From the cell containing the given text, extract its center point as [x, y] coordinate. 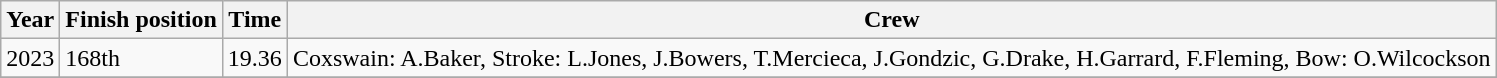
Year [30, 20]
Crew [892, 20]
2023 [30, 58]
19.36 [254, 58]
Finish position [141, 20]
168th [141, 58]
Time [254, 20]
Coxswain: A.Baker, Stroke: L.Jones, J.Bowers, T.Mercieca, J.Gondzic, G.Drake, H.Garrard, F.Fleming, Bow: O.Wilcockson [892, 58]
